Capture the cell that displays the provided text and extract its [x, y] central coordinate. 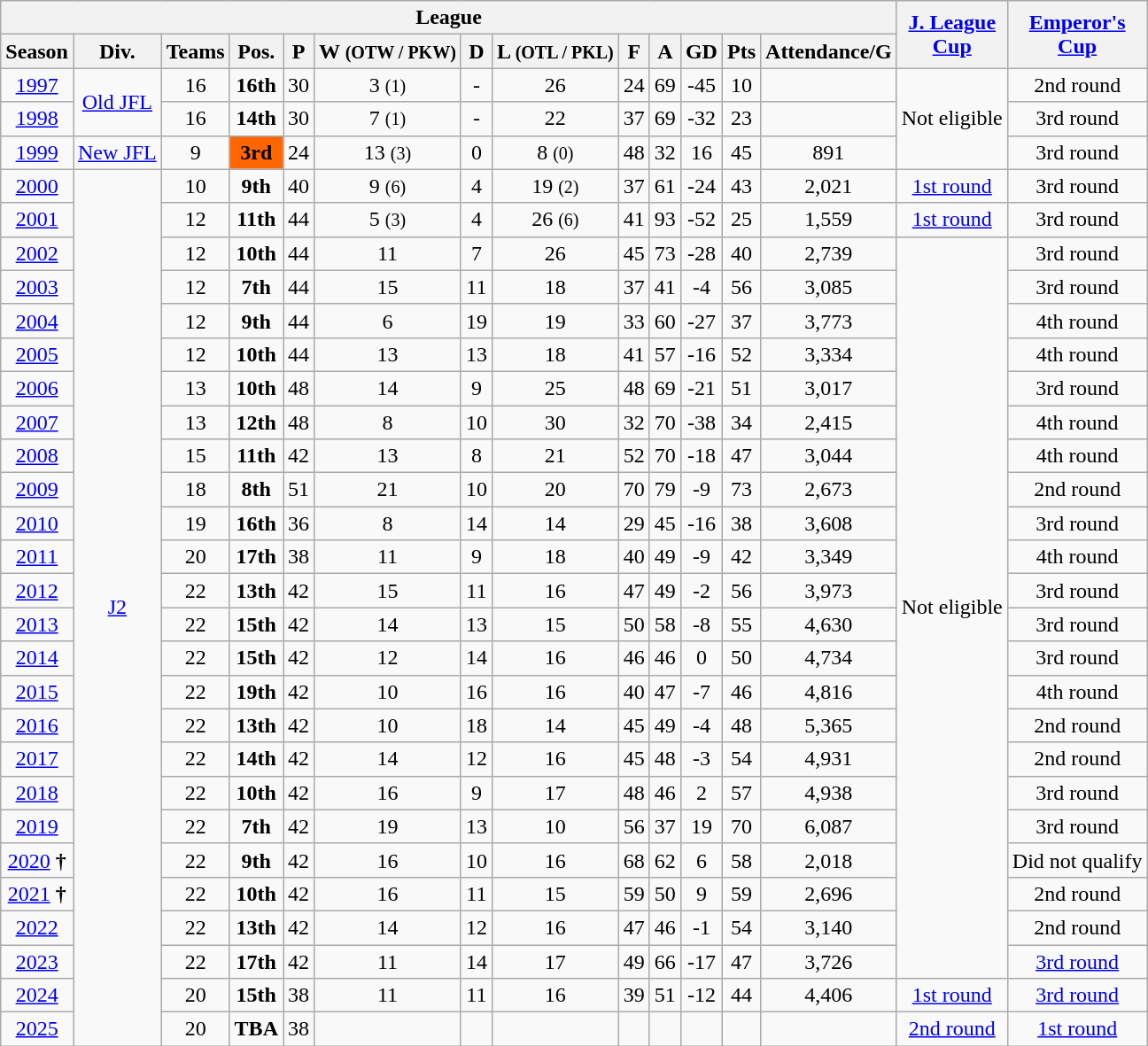
1997 [37, 85]
13 (3) [388, 152]
Old JFL [117, 102]
23 [741, 119]
2019 [37, 826]
-17 [702, 961]
-32 [702, 119]
3,334 [829, 354]
Emperor'sCup [1077, 35]
891 [829, 152]
-21 [702, 388]
Attendance/G [829, 51]
26 (6) [555, 220]
Pts [741, 51]
9 (6) [388, 186]
Div. [117, 51]
-24 [702, 186]
7 (1) [388, 119]
2007 [37, 422]
-38 [702, 422]
D [477, 51]
2021 † [37, 894]
Did not qualify [1077, 860]
Season [37, 51]
-2 [702, 591]
2,696 [829, 894]
3,140 [829, 927]
4,931 [829, 759]
-18 [702, 456]
2013 [37, 624]
Teams [195, 51]
3 (1) [388, 85]
4,406 [829, 996]
A [664, 51]
League [448, 18]
2025 [37, 1029]
43 [741, 186]
2,018 [829, 860]
-12 [702, 996]
2016 [37, 725]
5 (3) [388, 220]
-52 [702, 220]
1999 [37, 152]
1,559 [829, 220]
2,673 [829, 490]
33 [634, 321]
55 [741, 624]
GD [702, 51]
-45 [702, 85]
2011 [37, 557]
2,021 [829, 186]
3,017 [829, 388]
3,085 [829, 287]
-1 [702, 927]
29 [634, 523]
2015 [37, 692]
34 [741, 422]
P [299, 51]
3,726 [829, 961]
2002 [37, 253]
93 [664, 220]
New JFL [117, 152]
-27 [702, 321]
4,816 [829, 692]
2006 [37, 388]
3,773 [829, 321]
79 [664, 490]
-28 [702, 253]
2,415 [829, 422]
TBA [256, 1029]
2005 [37, 354]
1998 [37, 119]
3,349 [829, 557]
2,739 [829, 253]
2020 † [37, 860]
5,365 [829, 725]
2 [702, 793]
12th [256, 422]
2018 [37, 793]
4,938 [829, 793]
Pos. [256, 51]
2024 [37, 996]
2001 [37, 220]
2010 [37, 523]
3,044 [829, 456]
2000 [37, 186]
62 [664, 860]
2022 [37, 927]
8 (0) [555, 152]
-7 [702, 692]
68 [634, 860]
-3 [702, 759]
19 (2) [555, 186]
2008 [37, 456]
6,087 [829, 826]
7 [477, 253]
66 [664, 961]
36 [299, 523]
J2 [117, 608]
F [634, 51]
61 [664, 186]
L (OTL / PKL) [555, 51]
8th [256, 490]
4,734 [829, 658]
2014 [37, 658]
W (OTW / PKW) [388, 51]
2017 [37, 759]
-8 [702, 624]
2003 [37, 287]
19th [256, 692]
39 [634, 996]
J. LeagueCup [951, 35]
3,973 [829, 591]
4,630 [829, 624]
3rd [256, 152]
2023 [37, 961]
2012 [37, 591]
60 [664, 321]
2004 [37, 321]
2009 [37, 490]
3,608 [829, 523]
